Provide the [X, Y] coordinate of the cell's center where the given text is located.  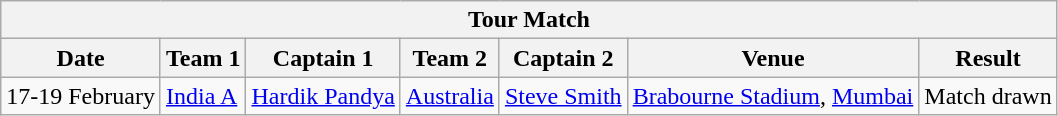
Captain 1 [323, 58]
Result [988, 58]
Steve Smith [563, 96]
Venue [773, 58]
Tour Match [529, 20]
Australia [450, 96]
Captain 2 [563, 58]
Brabourne Stadium, Mumbai [773, 96]
Team 2 [450, 58]
Team 1 [203, 58]
India A [203, 96]
17-19 February [81, 96]
Match drawn [988, 96]
Date [81, 58]
Hardik Pandya [323, 96]
